Search for the cell housing the specified text and yield its (X, Y) center coordinate. 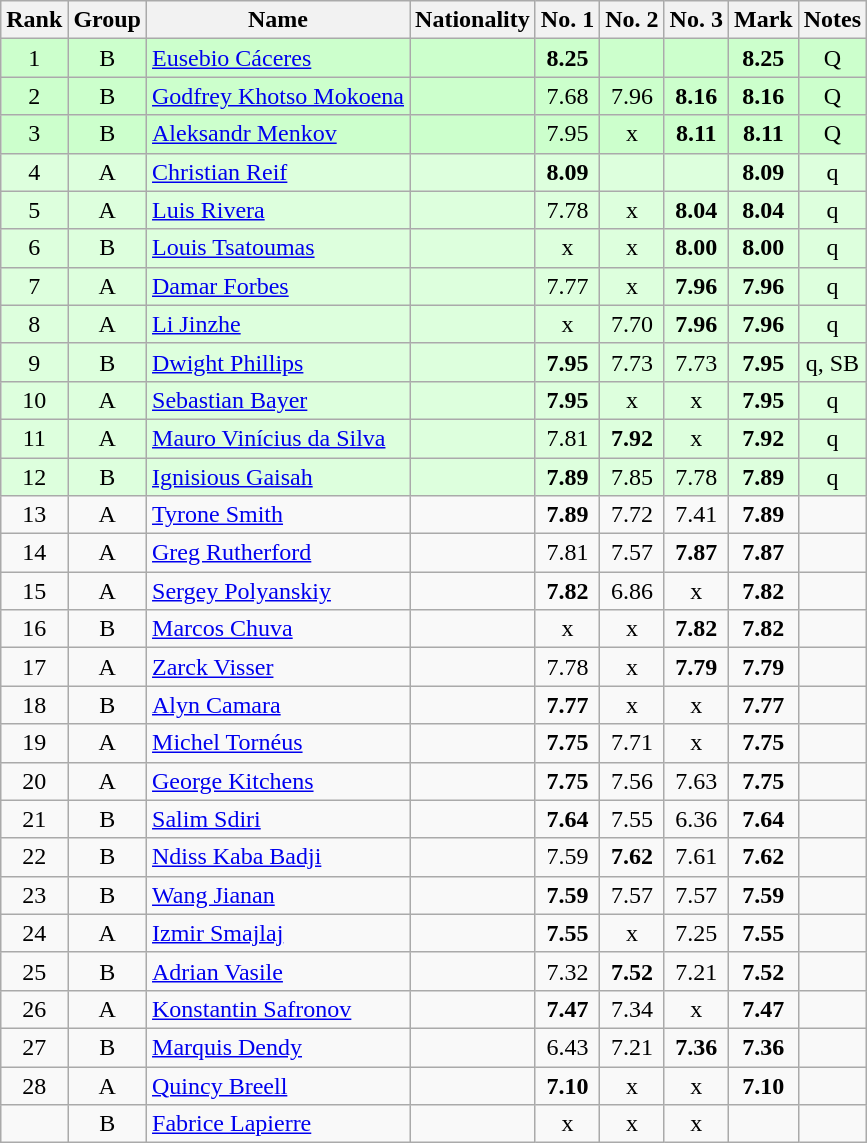
6.43 (567, 1047)
12 (34, 477)
15 (34, 591)
24 (34, 933)
Ndiss Kaba Badji (278, 857)
Greg Rutherford (278, 553)
16 (34, 629)
7.61 (696, 857)
7.68 (567, 96)
7.25 (696, 933)
Adrian Vasile (278, 971)
Damar Forbes (278, 286)
Zarck Visser (278, 667)
Name (278, 20)
21 (34, 819)
26 (34, 1009)
Mauro Vinícius da Silva (278, 438)
22 (34, 857)
Alyn Camara (278, 705)
Tyrone Smith (278, 515)
Mark (763, 20)
10 (34, 400)
Salim Sdiri (278, 819)
20 (34, 781)
25 (34, 971)
7.85 (632, 477)
6.86 (632, 591)
Marquis Dendy (278, 1047)
7.32 (567, 971)
George Kitchens (278, 781)
11 (34, 438)
17 (34, 667)
Dwight Phillips (278, 362)
6 (34, 248)
Konstantin Safronov (278, 1009)
Michel Tornéus (278, 743)
18 (34, 705)
4 (34, 172)
Notes (832, 20)
2 (34, 96)
Luis Rivera (278, 210)
q, SB (832, 362)
No. 2 (632, 20)
No. 1 (567, 20)
13 (34, 515)
6.36 (696, 819)
7.72 (632, 515)
No. 3 (696, 20)
Izmir Smajlaj (278, 933)
7.63 (696, 781)
Ignisious Gaisah (278, 477)
Rank (34, 20)
23 (34, 895)
Wang Jianan (278, 895)
Aleksandr Menkov (278, 134)
8 (34, 324)
Godfrey Khotso Mokoena (278, 96)
Fabrice Lapierre (278, 1124)
28 (34, 1085)
Group (108, 20)
Quincy Breell (278, 1085)
7.34 (632, 1009)
Marcos Chuva (278, 629)
19 (34, 743)
5 (34, 210)
7 (34, 286)
3 (34, 134)
Louis Tsatoumas (278, 248)
7.41 (696, 515)
Sebastian Bayer (278, 400)
Eusebio Cáceres (278, 58)
7.70 (632, 324)
27 (34, 1047)
14 (34, 553)
9 (34, 362)
7.71 (632, 743)
Sergey Polyanskiy (278, 591)
Nationality (473, 20)
1 (34, 58)
Li Jinzhe (278, 324)
Christian Reif (278, 172)
7.56 (632, 781)
